Return the (x, y) coordinate for the center point of the cell that contains the specified text.  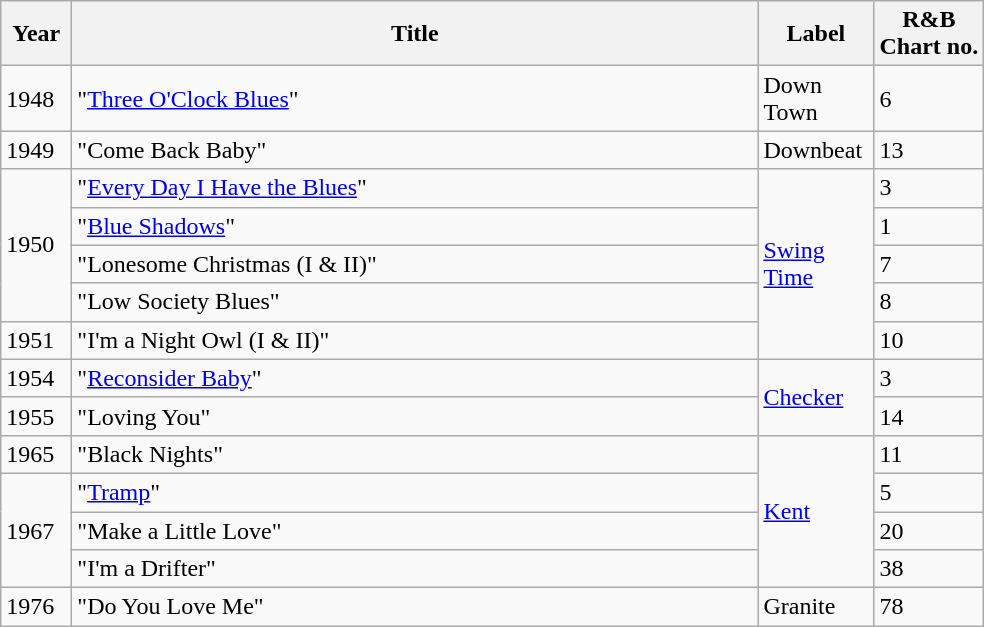
R&BChart no. (929, 34)
1967 (36, 530)
6 (929, 98)
10 (929, 340)
1 (929, 226)
1965 (36, 454)
"Every Day I Have the Blues" (415, 188)
"Black Nights" (415, 454)
7 (929, 264)
8 (929, 302)
"Low Society Blues" (415, 302)
1948 (36, 98)
Downbeat (816, 150)
Down Town (816, 98)
38 (929, 569)
1950 (36, 245)
"Three O'Clock Blues" (415, 98)
Granite (816, 607)
1955 (36, 416)
Swing Time (816, 264)
"I'm a Night Owl (I & II)" (415, 340)
Kent (816, 511)
"Loving You" (415, 416)
1949 (36, 150)
"Reconsider Baby" (415, 378)
Label (816, 34)
1951 (36, 340)
5 (929, 492)
11 (929, 454)
1976 (36, 607)
"Make a Little Love" (415, 531)
1954 (36, 378)
"Come Back Baby" (415, 150)
20 (929, 531)
Checker (816, 397)
"Tramp" (415, 492)
"I'm a Drifter" (415, 569)
"Blue Shadows" (415, 226)
Title (415, 34)
"Do You Love Me" (415, 607)
"Lonesome Christmas (I & II)" (415, 264)
14 (929, 416)
78 (929, 607)
Year (36, 34)
13 (929, 150)
